For the text-containing cell, return its midpoint in [x, y] coordinate format. 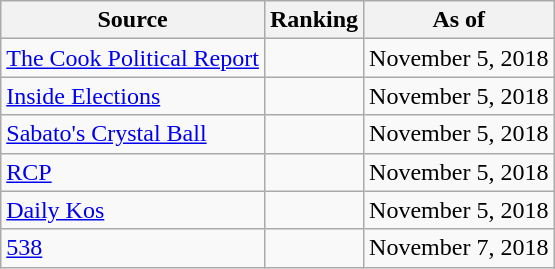
Daily Kos [133, 210]
Sabato's Crystal Ball [133, 134]
RCP [133, 172]
Ranking [314, 20]
538 [133, 248]
Inside Elections [133, 96]
November 7, 2018 [459, 248]
The Cook Political Report [133, 58]
Source [133, 20]
As of [459, 20]
